Scan for the cell matching the given text and deliver its [x, y] coordinate at center. 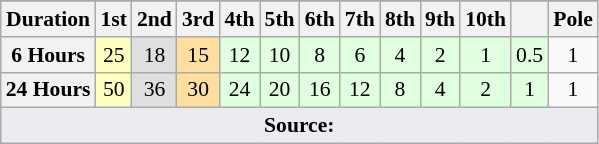
24 Hours [48, 90]
18 [154, 55]
3rd [198, 19]
Pole [573, 19]
20 [280, 90]
10th [486, 19]
5th [280, 19]
16 [320, 90]
0.5 [530, 55]
6 Hours [48, 55]
36 [154, 90]
10 [280, 55]
6 [360, 55]
30 [198, 90]
25 [114, 55]
24 [239, 90]
9th [440, 19]
50 [114, 90]
15 [198, 55]
7th [360, 19]
6th [320, 19]
Source: [300, 126]
4th [239, 19]
Duration [48, 19]
1st [114, 19]
2nd [154, 19]
8th [400, 19]
